Return the [X, Y] coordinate for the center point of the cell that contains the specified text.  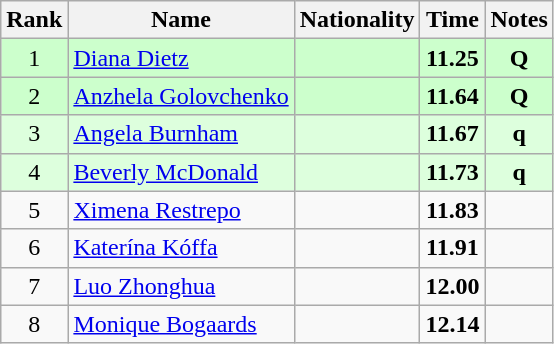
4 [34, 172]
Katerína Kóffa [181, 248]
Luo Zhonghua [181, 286]
Beverly McDonald [181, 172]
11.73 [452, 172]
12.00 [452, 286]
12.14 [452, 324]
Rank [34, 20]
11.25 [452, 58]
11.83 [452, 210]
Notes [519, 20]
Time [452, 20]
11.91 [452, 248]
Monique Bogaards [181, 324]
8 [34, 324]
11.64 [452, 96]
Name [181, 20]
3 [34, 134]
5 [34, 210]
Diana Dietz [181, 58]
6 [34, 248]
Nationality [357, 20]
Anzhela Golovchenko [181, 96]
11.67 [452, 134]
2 [34, 96]
1 [34, 58]
Ximena Restrepo [181, 210]
7 [34, 286]
Angela Burnham [181, 134]
